Return (X, Y) of the center of cell containing provided text 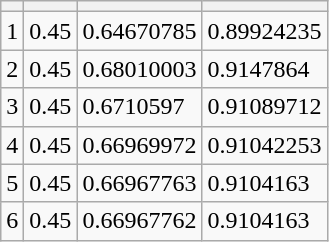
0.66967763 (140, 183)
0.6710597 (140, 107)
0.68010003 (140, 69)
5 (12, 183)
4 (12, 145)
0.66967762 (140, 221)
0.64670785 (140, 31)
3 (12, 107)
6 (12, 221)
1 (12, 31)
0.9147864 (264, 69)
0.91042253 (264, 145)
0.66969972 (140, 145)
0.89924235 (264, 31)
0.91089712 (264, 107)
2 (12, 69)
